Provide the [X, Y] coordinate of the cell's center where the given text is located.  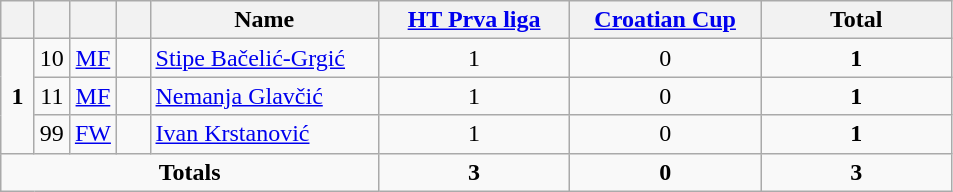
FW [92, 134]
99 [52, 134]
Ivan Krstanović [264, 134]
HT Prva liga [474, 20]
Total [856, 20]
Stipe Bačelić-Grgić [264, 58]
11 [52, 96]
Name [264, 20]
Totals [190, 172]
Croatian Cup [666, 20]
Nemanja Glavčić [264, 96]
10 [52, 58]
